Locate the cell with the specified text and output its [X, Y] center coordinate. 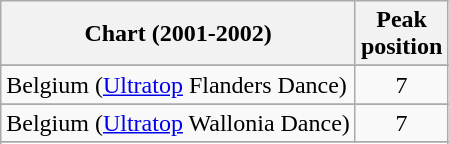
Peakposition [401, 34]
Belgium (Ultratop Flanders Dance) [178, 85]
Chart (2001-2002) [178, 34]
Belgium (Ultratop Wallonia Dance) [178, 123]
